Determine the [x, y] coordinate at the center of the cell enclosing the given text.  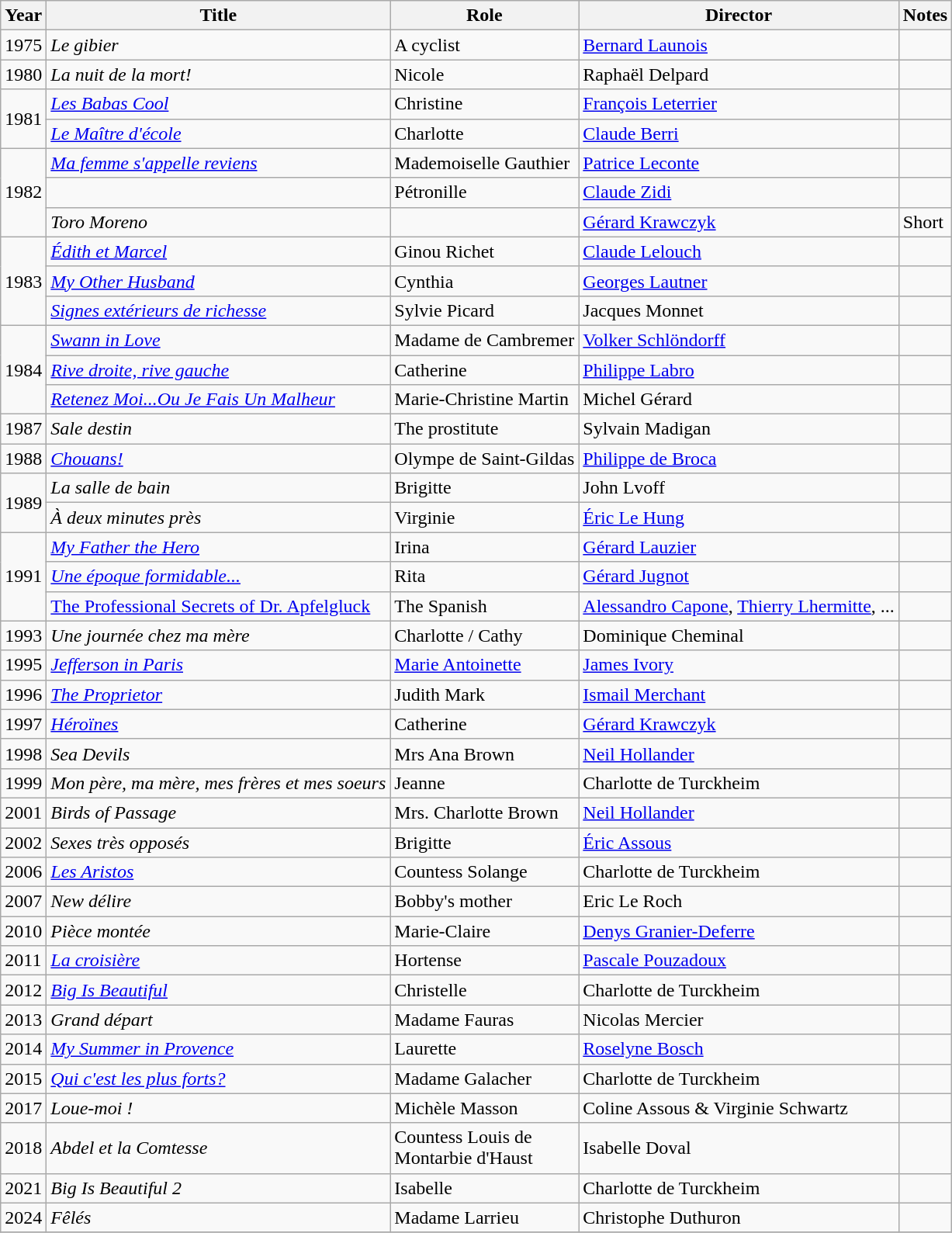
Jeanne [484, 783]
2001 [23, 812]
Philippe de Broca [739, 459]
Nicolas Mercier [739, 1020]
Édith et Marcel [219, 251]
Éric Assous [739, 842]
Big Is Beautiful 2 [219, 1188]
2013 [23, 1020]
Pièce montée [219, 931]
2015 [23, 1079]
Denys Granier-Deferre [739, 931]
Retenez Moi...Ou Je Fais Un Malheur [219, 400]
Gérard Lauzier [739, 547]
Judith Mark [484, 694]
Charlotte [484, 133]
Une journée chez ma mère [219, 636]
Mon père, ma mère, mes frères et mes soeurs [219, 783]
John Lvoff [739, 488]
1984 [23, 369]
Les Babas Cool [219, 104]
1980 [23, 74]
Jacques Monnet [739, 310]
La salle de bain [219, 488]
1982 [23, 192]
Loue-moi ! [219, 1108]
1991 [23, 577]
Michel Gérard [739, 400]
À deux minutes près [219, 518]
1975 [23, 45]
Gérard Jugnot [739, 577]
1997 [23, 724]
2014 [23, 1049]
Big Is Beautiful [219, 990]
Madame Larrieu [484, 1217]
Christine [484, 104]
Héroïnes [219, 724]
Irina [484, 547]
Eric Le Roch [739, 902]
Sea Devils [219, 753]
Sylvain Madigan [739, 429]
Isabelle Doval [739, 1148]
Volker Schlöndorff [739, 340]
Mrs Ana Brown [484, 753]
2018 [23, 1148]
Bobby's mother [484, 902]
My Summer in Provence [219, 1049]
Rive droite, rive gauche [219, 370]
Roselyne Bosch [739, 1049]
Grand départ [219, 1020]
Mademoiselle Gauthier [484, 163]
Dominique Cheminal [739, 636]
1989 [23, 503]
2012 [23, 990]
2010 [23, 931]
The Spanish [484, 606]
Pascale Pouzadoux [739, 961]
Director [739, 16]
Les Aristos [219, 872]
1999 [23, 783]
1993 [23, 636]
Ismail Merchant [739, 694]
2021 [23, 1188]
Year [23, 16]
Qui c'est les plus forts? [219, 1079]
The prostitute [484, 429]
Olympe de Saint-Gildas [484, 459]
The Proprietor [219, 694]
Rita [484, 577]
2024 [23, 1217]
Title [219, 16]
Toro Moreno [219, 222]
Cynthia [484, 281]
Le Maître d'école [219, 133]
Chouans! [219, 459]
La croisière [219, 961]
Jefferson in Paris [219, 665]
Virginie [484, 518]
2007 [23, 902]
Mrs. Charlotte Brown [484, 812]
Sexes très opposés [219, 842]
1996 [23, 694]
A cyclist [484, 45]
My Father the Hero [219, 547]
Philippe Labro [739, 370]
Ma femme s'appelle reviens [219, 163]
My Other Husband [219, 281]
Coline Assous & Virginie Schwartz [739, 1108]
Countess Louis de Montarbie d'Haust [484, 1148]
Bernard Launois [739, 45]
Michèle Masson [484, 1108]
François Leterrier [739, 104]
Georges Lautner [739, 281]
La nuit de la mort! [219, 74]
Hortense [484, 961]
Notes [925, 16]
Sale destin [219, 429]
1995 [23, 665]
Nicole [484, 74]
Fêlés [219, 1217]
2006 [23, 872]
Christophe Duthuron [739, 1217]
1987 [23, 429]
Patrice Leconte [739, 163]
Birds of Passage [219, 812]
1983 [23, 281]
Une époque formidable... [219, 577]
Charlotte / Cathy [484, 636]
Abdel et la Comtesse [219, 1148]
Sylvie Picard [484, 310]
1998 [23, 753]
Ginou Richet [484, 251]
The Professional Secrets of Dr. Apfelgluck [219, 606]
Swann in Love [219, 340]
Marie Antoinette [484, 665]
Role [484, 16]
Isabelle [484, 1188]
Pétronille [484, 192]
Short [925, 222]
Éric Le Hung [739, 518]
Raphaël Delpard [739, 74]
Madame Galacher [484, 1079]
Christelle [484, 990]
James Ivory [739, 665]
Marie-Claire [484, 931]
Signes extérieurs de richesse [219, 310]
Alessandro Capone, Thierry Lhermitte, ... [739, 606]
Claude Zidi [739, 192]
Claude Lelouch [739, 251]
Marie-Christine Martin [484, 400]
Claude Berri [739, 133]
2002 [23, 842]
New délire [219, 902]
Le gibier [219, 45]
Countess Solange [484, 872]
1988 [23, 459]
1981 [23, 119]
Laurette [484, 1049]
2017 [23, 1108]
2011 [23, 961]
Madame Fauras [484, 1020]
Madame de Cambremer [484, 340]
